Detect which cell encompasses the target text, then output its [x, y] center coordinate. 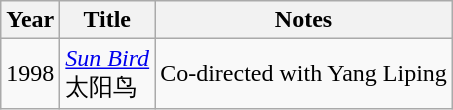
Sun Bird太阳鸟 [108, 74]
Title [108, 20]
1998 [30, 74]
Co-directed with Yang Liping [304, 74]
Notes [304, 20]
Year [30, 20]
